Scan for the cell matching the given text and deliver its [x, y] coordinate at center. 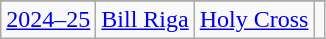
Bill Riga [145, 20]
2024–25 [48, 20]
Holy Cross [254, 20]
